Provide the [X, Y] coordinate of the cell's center where the given text is located.  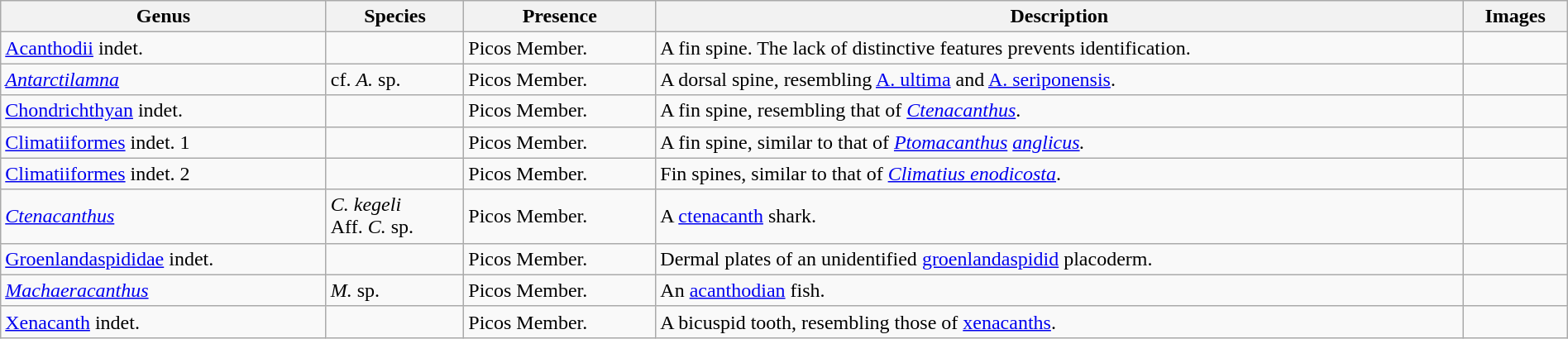
M. sp. [395, 290]
C. kegeliAff. C. sp. [395, 217]
A bicuspid tooth, resembling those of xenacanths. [1059, 322]
Dermal plates of an unidentified groenlandaspidid placoderm. [1059, 259]
Chondrichthyan indet. [164, 111]
Species [395, 17]
A ctenacanth shark. [1059, 217]
Images [1515, 17]
An acanthodian fish. [1059, 290]
Xenacanth indet. [164, 322]
Groenlandaspididae indet. [164, 259]
cf. A. sp. [395, 79]
A fin spine, similar to that of Ptomacanthus anglicus. [1059, 142]
Climatiiformes indet. 2 [164, 174]
Presence [560, 17]
A dorsal spine, resembling A. ultima and A. seriponensis. [1059, 79]
Antarctilamna [164, 79]
Machaeracanthus [164, 290]
Description [1059, 17]
Acanthodii indet. [164, 48]
Fin spines, similar to that of Climatius enodicosta. [1059, 174]
A fin spine. The lack of distinctive features prevents identification. [1059, 48]
Climatiiformes indet. 1 [164, 142]
Genus [164, 17]
Ctenacanthus [164, 217]
A fin spine, resembling that of Ctenacanthus. [1059, 111]
